Determine the (x, y) coordinate at the center of the cell enclosing the given text.  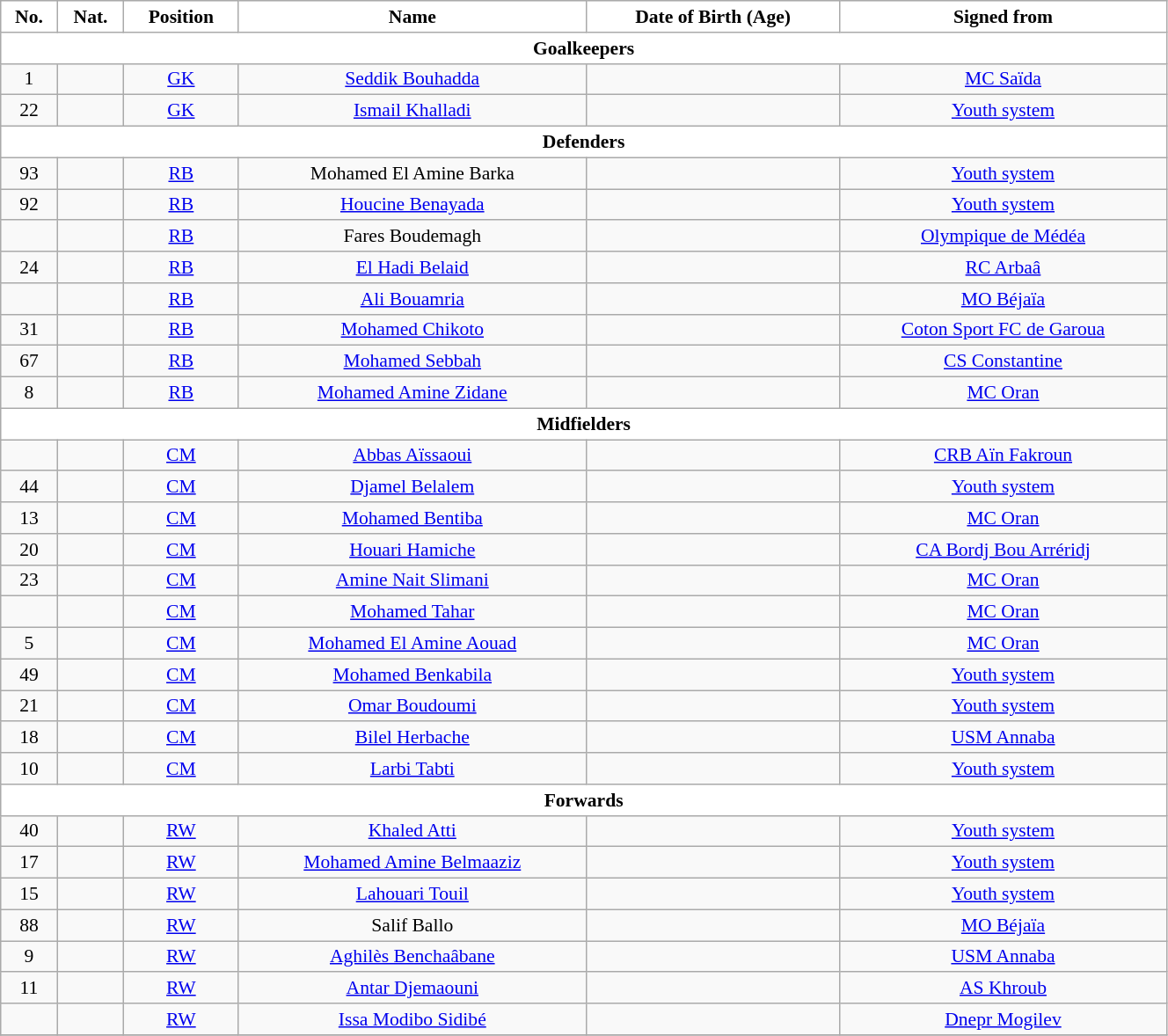
Ismail Khalladi (412, 111)
Mohamed Benkabila (412, 675)
Aghilès Benchaâbane (412, 957)
Date of Birth (Age) (713, 17)
11 (29, 989)
Mohamed Tahar (412, 612)
21 (29, 706)
Houari Hamiche (412, 550)
Mohamed Amine Belmaaziz (412, 863)
Olympique de Médéa (1003, 237)
Mohamed Amine Zidane (412, 393)
RC Arbaâ (1003, 267)
20 (29, 550)
23 (29, 580)
Signed from (1003, 17)
Abbas Aïssaoui (412, 456)
El Hadi Belaid (412, 267)
AS Khroub (1003, 989)
Bilel Herbache (412, 738)
Houcine Benayada (412, 205)
Fares Boudemagh (412, 237)
18 (29, 738)
Djamel Belalem (412, 487)
Mohamed El Amine Barka (412, 173)
CRB Aïn Fakroun (1003, 456)
1 (29, 79)
17 (29, 863)
Goalkeepers (584, 48)
MC Saïda (1003, 79)
92 (29, 205)
40 (29, 831)
Larbi Tabti (412, 769)
Nat. (91, 17)
Mohamed Chikoto (412, 330)
Mohamed El Amine Aouad (412, 644)
22 (29, 111)
Dnepr Mogilev (1003, 1019)
44 (29, 487)
No. (29, 17)
67 (29, 361)
Seddik Bouhadda (412, 79)
Amine Nait Slimani (412, 580)
Antar Djemaouni (412, 989)
Khaled Atti (412, 831)
Position (181, 17)
31 (29, 330)
15 (29, 894)
Issa Modibo Sidibé (412, 1019)
Lahouari Touil (412, 894)
Salif Ballo (412, 925)
49 (29, 675)
Name (412, 17)
Ali Bouamria (412, 299)
Midfielders (584, 424)
5 (29, 644)
CS Constantine (1003, 361)
Coton Sport FC de Garoua (1003, 330)
Defenders (584, 142)
Mohamed Sebbah (412, 361)
CA Bordj Bou Arréridj (1003, 550)
Forwards (584, 800)
Mohamed Bentiba (412, 518)
Omar Boudoumi (412, 706)
13 (29, 518)
88 (29, 925)
10 (29, 769)
8 (29, 393)
9 (29, 957)
93 (29, 173)
24 (29, 267)
